Extract the (x, y) coordinate from the center of the cell holding the provided text.  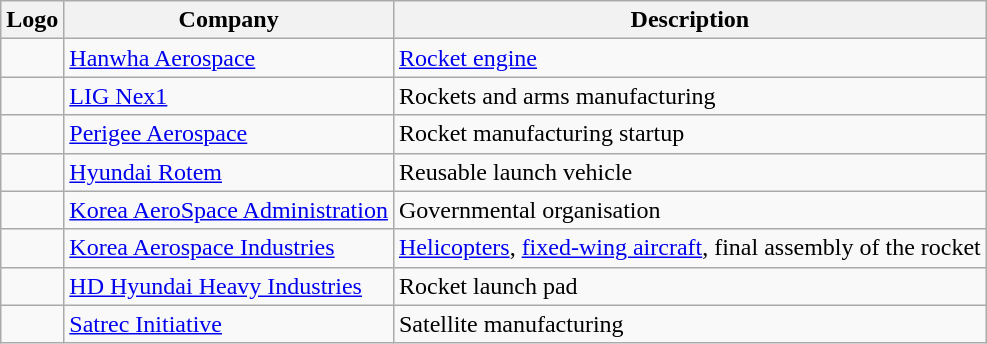
LIG Nex1 (229, 96)
Rocket launch pad (690, 286)
Company (229, 20)
Logo (32, 20)
Satrec Initiative (229, 324)
Korea Aerospace Industries (229, 248)
Rockets and arms manufacturing (690, 96)
Korea AeroSpace Administration (229, 210)
HD Hyundai Heavy Industries (229, 286)
Rocket manufacturing startup (690, 134)
Helicopters, fixed-wing aircraft, final assembly of the rocket (690, 248)
Hyundai Rotem (229, 172)
Hanwha Aerospace (229, 58)
Governmental organisation (690, 210)
Reusable launch vehicle (690, 172)
Description (690, 20)
Perigee Aerospace (229, 134)
Satellite manufacturing (690, 324)
Rocket engine (690, 58)
